Output the [x, y] coordinate of the center of the cell containing the given text.  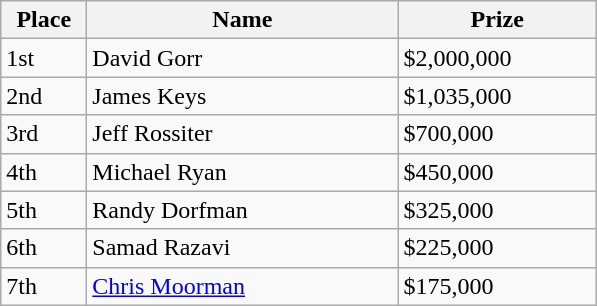
Randy Dorfman [242, 210]
2nd [44, 96]
Jeff Rossiter [242, 134]
$700,000 [498, 134]
$225,000 [498, 248]
James Keys [242, 96]
$175,000 [498, 286]
Samad Razavi [242, 248]
7th [44, 286]
David Gorr [242, 58]
Chris Moorman [242, 286]
3rd [44, 134]
Michael Ryan [242, 172]
$2,000,000 [498, 58]
$1,035,000 [498, 96]
5th [44, 210]
Place [44, 20]
4th [44, 172]
Prize [498, 20]
Name [242, 20]
1st [44, 58]
$325,000 [498, 210]
$450,000 [498, 172]
6th [44, 248]
